Detect which cell encompasses the target text, then output its (X, Y) center coordinate. 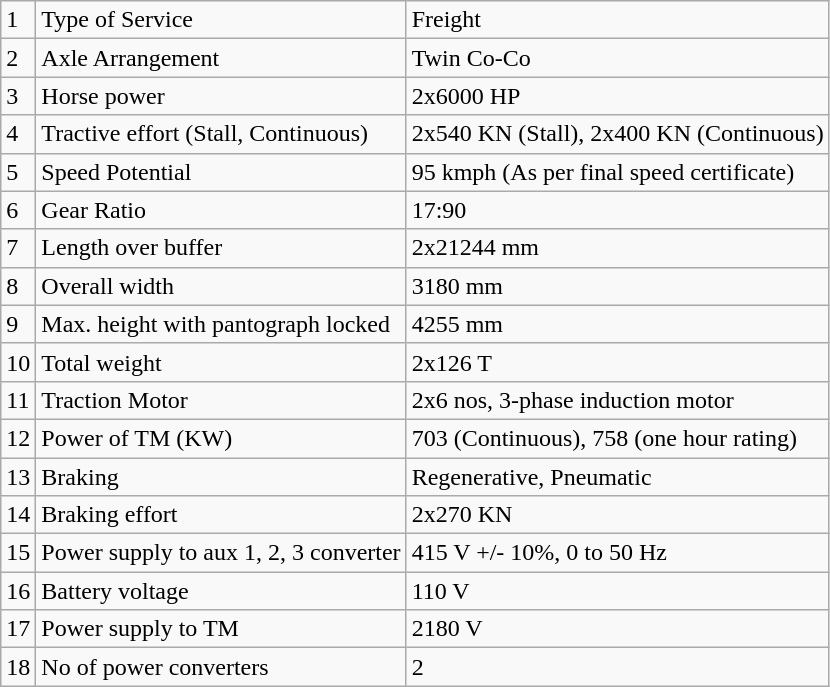
Gear Ratio (221, 210)
2x270 KN (618, 515)
2x540 KN (Stall), 2x400 KN (Continuous) (618, 134)
No of power converters (221, 667)
7 (18, 248)
6 (18, 210)
2180 V (618, 629)
Max. height with pantograph locked (221, 324)
Horse power (221, 96)
10 (18, 362)
1 (18, 20)
14 (18, 515)
3 (18, 96)
12 (18, 438)
95 kmph (As per final speed certificate) (618, 172)
18 (18, 667)
Traction Motor (221, 400)
15 (18, 553)
Freight (618, 20)
8 (18, 286)
9 (18, 324)
Power supply to TM (221, 629)
Regenerative, Pneumatic (618, 477)
Battery voltage (221, 591)
Overall width (221, 286)
Speed Potential (221, 172)
Braking (221, 477)
2x6 nos, 3-phase induction motor (618, 400)
2x126 T (618, 362)
Total weight (221, 362)
17:90 (618, 210)
Axle Arrangement (221, 58)
16 (18, 591)
2x6000 HP (618, 96)
Twin Co-Co (618, 58)
17 (18, 629)
2x21244 mm (618, 248)
Type of Service (221, 20)
Braking effort (221, 515)
Length over buffer (221, 248)
13 (18, 477)
4255 mm (618, 324)
3180 mm (618, 286)
11 (18, 400)
Tractive effort (Stall, Continuous) (221, 134)
110 V (618, 591)
415 V +/- 10%, 0 to 50 Hz (618, 553)
4 (18, 134)
Power supply to aux 1, 2, 3 converter (221, 553)
5 (18, 172)
703 (Continuous), 758 (one hour rating) (618, 438)
Power of TM (KW) (221, 438)
